Output the (x, y) coordinate of the center of the cell containing the given text.  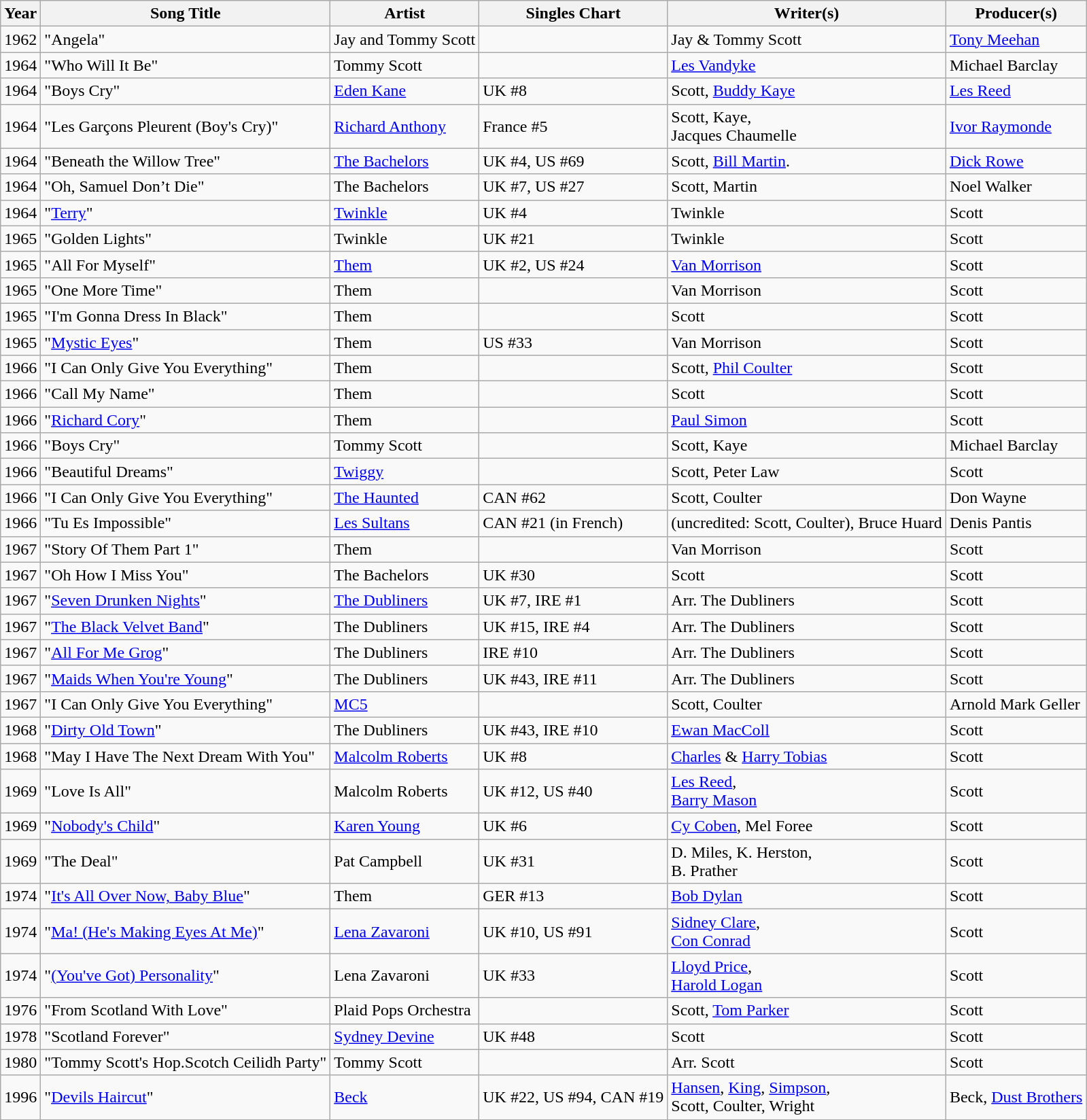
Producer(s) (1016, 14)
"Beneath the Willow Tree" (186, 161)
Scott, Kaye (807, 446)
"Scotland Forever" (186, 1036)
"Terry" (186, 213)
UK #22, US #94, CAN #19 (574, 1097)
UK #2, US #24 (574, 264)
Tony Meehan (1016, 39)
Hansen, King, Simpson,Scott, Coulter, Wright (807, 1097)
UK #21 (574, 239)
UK #31 (574, 862)
Les Reed,Barry Mason (807, 791)
1962 (20, 39)
"(You've Got) Personality" (186, 976)
CAN #62 (574, 497)
"Tu Es Impossible" (186, 523)
UK #4, US #69 (574, 161)
Beck (405, 1097)
Don Wayne (1016, 497)
Artist (405, 14)
Karen Young (405, 826)
UK #7, IRE #1 (574, 601)
Les Sultans (405, 523)
"May I Have The Next Dream With You" (186, 756)
"Nobody's Child" (186, 826)
"I'm Gonna Dress In Black" (186, 316)
"Oh, Samuel Don’t Die" (186, 187)
Ewan MacColl (807, 730)
Les Vandyke (807, 65)
Sydney Devine (405, 1036)
Bob Dylan (807, 896)
(uncredited: Scott, Coulter), Bruce Huard (807, 523)
UK #10, US #91 (574, 931)
Sidney Clare,Con Conrad (807, 931)
Ivor Raymonde (1016, 126)
Arr. Scott (807, 1062)
Cy Coben, Mel Foree (807, 826)
UK #43, IRE #10 (574, 730)
UK #6 (574, 826)
"The Deal" (186, 862)
GER #13 (574, 896)
UK #33 (574, 976)
Beck, Dust Brothers (1016, 1097)
"Call My Name" (186, 394)
Denis Pantis (1016, 523)
"Ma! (He's Making Eyes At Me)" (186, 931)
"It's All Over Now, Baby Blue" (186, 896)
"Devils Haircut" (186, 1097)
CAN #21 (in French) (574, 523)
"Oh How I Miss You" (186, 575)
1996 (20, 1097)
1980 (20, 1062)
"Golden Lights" (186, 239)
Song Title (186, 14)
UK #30 (574, 575)
Year (20, 14)
Lloyd Price,Harold Logan (807, 976)
France #5 (574, 126)
Scott, Buddy Kaye (807, 91)
"Beautiful Dreams" (186, 472)
"Seven Drunken Nights" (186, 601)
UK #12, US #40 (574, 791)
D. Miles, K. Herston,B. Prather (807, 862)
"Maids When You're Young" (186, 678)
"All For Myself" (186, 264)
"Angela" (186, 39)
"Mystic Eyes" (186, 342)
"Tommy Scott's Hop.Scotch Ceilidh Party" (186, 1062)
Jay & Tommy Scott (807, 39)
Noel Walker (1016, 187)
1976 (20, 1011)
UK #48 (574, 1036)
MC5 (405, 704)
Writer(s) (807, 14)
Twiggy (405, 472)
Scott, Kaye,Jacques Chaumelle (807, 126)
Pat Campbell (405, 862)
"Dirty Old Town" (186, 730)
"Les Garçons Pleurent (Boy's Cry)" (186, 126)
"The Black Velvet Band" (186, 627)
"Story Of Them Part 1" (186, 549)
Scott, Phil Coulter (807, 368)
Jay and Tommy Scott (405, 39)
Arnold Mark Geller (1016, 704)
Eden Kane (405, 91)
The Haunted (405, 497)
Scott, Bill Martin. (807, 161)
Paul Simon (807, 420)
Plaid Pops Orchestra (405, 1011)
UK #7, US #27 (574, 187)
"All For Me Grog" (186, 652)
Scott, Peter Law (807, 472)
Dick Rowe (1016, 161)
IRE #10 (574, 652)
"Who Will It Be" (186, 65)
Scott, Martin (807, 187)
UK #43, IRE #11 (574, 678)
"Love Is All" (186, 791)
"From Scotland With Love" (186, 1011)
"One More Time" (186, 290)
Les Reed (1016, 91)
Scott, Tom Parker (807, 1011)
Richard Anthony (405, 126)
Charles & Harry Tobias (807, 756)
UK #15, IRE #4 (574, 627)
US #33 (574, 342)
Singles Chart (574, 14)
"Richard Cory" (186, 420)
UK #4 (574, 213)
1978 (20, 1036)
